Capture the cell that displays the provided text and extract its [X, Y] central coordinate. 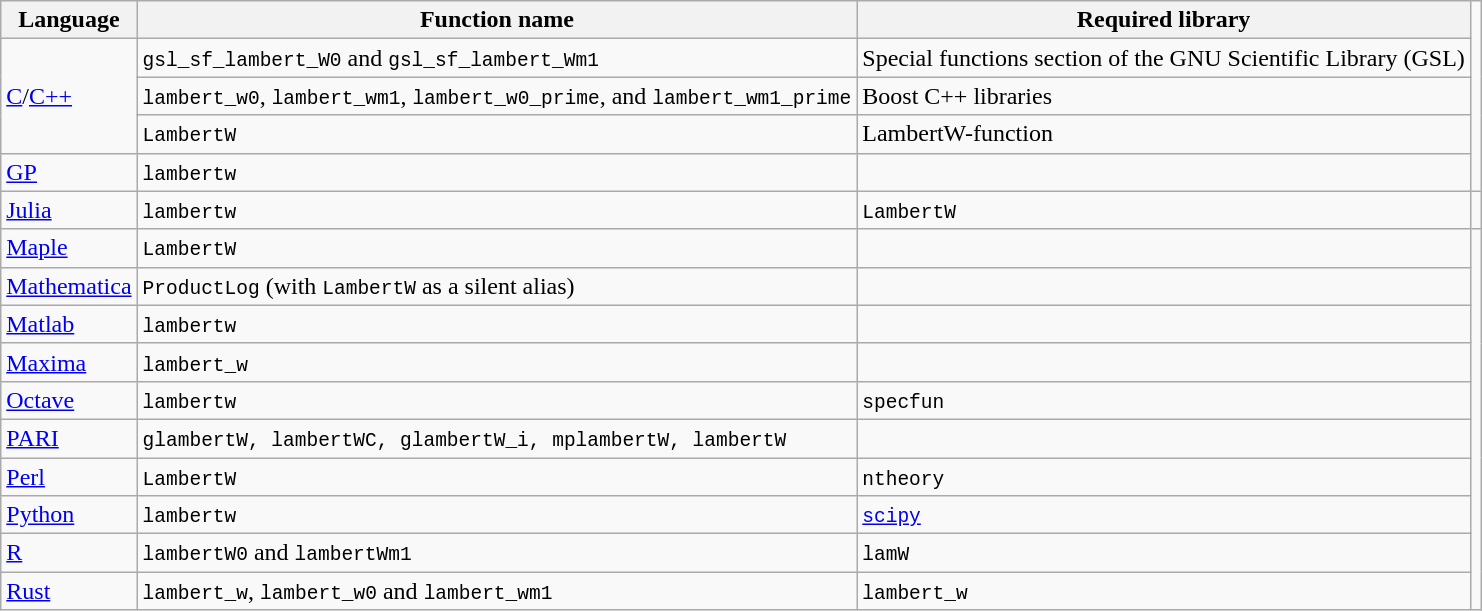
Python [69, 515]
Function name [497, 20]
Perl [69, 477]
Rust [69, 591]
lambertW0 and lambertWm1 [497, 553]
lambert_w, lambert_w0 and lambert_wm1 [497, 591]
Maxima [69, 362]
ProductLog (with LambertW as a silent alias) [497, 286]
R [69, 553]
specfun [1164, 400]
Boost C++ libraries [1164, 96]
lambert_w0, lambert_wm1, lambert_w0_prime, and lambert_wm1_prime [497, 96]
scipy [1164, 515]
Maple [69, 248]
Matlab [69, 324]
Octave [69, 400]
ntheory [1164, 477]
C/C++ [69, 96]
glambertW, lambertWC, glambertW_i, mplambertW, lambertW [497, 438]
LambertW-function [1164, 134]
Required library [1164, 20]
Julia [69, 210]
gsl_sf_lambert_W0 and gsl_sf_lambert_Wm1 [497, 58]
Language [69, 20]
Mathematica [69, 286]
GP [69, 172]
lamW [1164, 553]
PARI [69, 438]
Special functions section of the GNU Scientific Library (GSL) [1164, 58]
